Determine the (X, Y) coordinate at the center of the cell enclosing the given text.  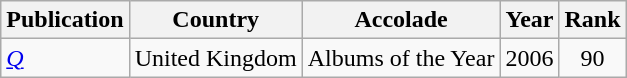
Q (65, 58)
Country (216, 20)
Publication (65, 20)
Rank (592, 20)
90 (592, 58)
Accolade (401, 20)
United Kingdom (216, 58)
2006 (530, 58)
Albums of the Year (401, 58)
Year (530, 20)
